From the cell containing the given text, extract its center point as (X, Y) coordinate. 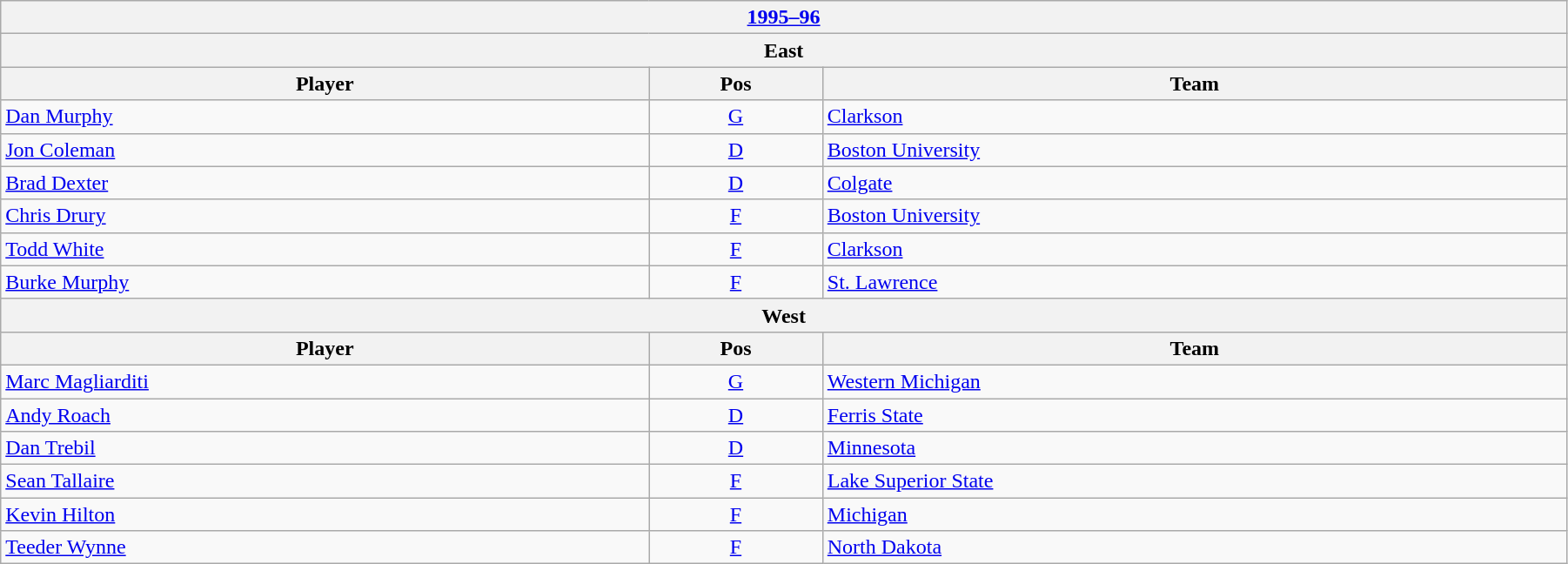
Marc Magliarditi (325, 381)
Kevin Hilton (325, 514)
Lake Superior State (1194, 481)
Western Michigan (1194, 381)
Chris Drury (325, 216)
1995–96 (784, 17)
Michigan (1194, 514)
Dan Murphy (325, 117)
West (784, 315)
Todd White (325, 249)
Teeder Wynne (325, 547)
East (784, 50)
North Dakota (1194, 547)
Andy Roach (325, 415)
Burke Murphy (325, 282)
Jon Coleman (325, 150)
Ferris State (1194, 415)
Colgate (1194, 183)
Dan Trebil (325, 448)
Minnesota (1194, 448)
Brad Dexter (325, 183)
Sean Tallaire (325, 481)
St. Lawrence (1194, 282)
